Pinpoint the cell where the given text exists, returning its (X, Y) midpoint coordinate. 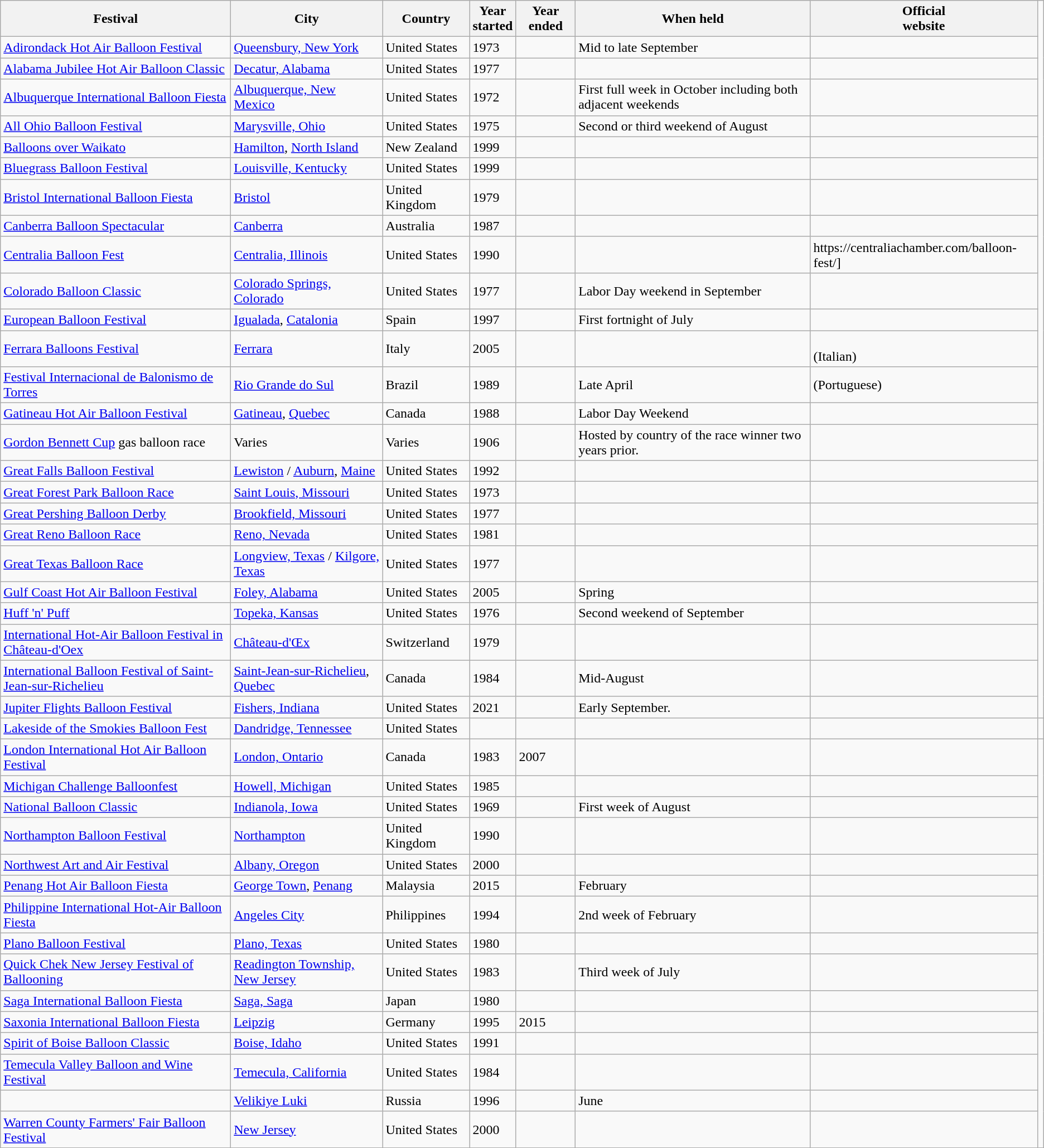
New Jersey (307, 1130)
2021 (493, 707)
Gatineau Hot Air Balloon Festival (116, 414)
1995 (493, 1022)
1992 (493, 471)
1969 (493, 807)
Festival (116, 19)
1906 (493, 443)
1988 (493, 414)
Spain (426, 319)
Dandridge, Tennessee (307, 728)
Great Texas Balloon Race (116, 563)
George Town, Penang (307, 886)
Colorado Balloon Classic (116, 291)
When held (693, 19)
Festival Internacional de Balonismo de Torres (116, 385)
Late April (693, 385)
1975 (493, 126)
Rio Grande do Sul (307, 385)
Great Reno Balloon Race (116, 535)
Spirit of Boise Balloon Classic (116, 1043)
1981 (493, 535)
Early September. (693, 707)
Bristol (307, 197)
Temecula Valley Balloon and Wine Festival (116, 1072)
Philippines (426, 914)
Albany, Oregon (307, 865)
2nd week of February (693, 914)
National Balloon Classic (116, 807)
Michigan Challenge Balloonfest (116, 786)
Third week of July (693, 972)
London, Ontario (307, 757)
Readington Township, New Jersey (307, 972)
Canberra (307, 226)
Topeka, Kansas (307, 613)
Brazil (426, 385)
Brookfield, Missouri (307, 514)
Leipzig (307, 1022)
Russia (426, 1101)
Colorado Springs, Colorado (307, 291)
Penang Hot Air Balloon Fiesta (116, 886)
Queensbury, New York (307, 47)
Huff 'n' Puff (116, 613)
Saga International Balloon Fiesta (116, 1001)
Japan (426, 1001)
First full week in October including both adjacent weekends (693, 97)
1997 (493, 319)
Great Falls Balloon Festival (116, 471)
Alabama Jubilee Hot Air Balloon Classic (116, 69)
June (693, 1101)
1985 (493, 786)
Longview, Texas / Kilgore, Texas (307, 563)
1994 (493, 914)
Country (426, 19)
Lakeside of the Smokies Balloon Fest (116, 728)
Howell, Michigan (307, 786)
2007 (545, 757)
Great Pershing Balloon Derby (116, 514)
Fishers, Indiana (307, 707)
Canberra Balloon Spectacular (116, 226)
New Zealand (426, 147)
Saint Louis, Missouri (307, 492)
Bluegrass Balloon Festival (116, 168)
Northampton Balloon Festival (116, 836)
Bristol International Balloon Fiesta (116, 197)
Boise, Idaho (307, 1043)
City (307, 19)
Second or third weekend of August (693, 126)
Gordon Bennett Cup gas balloon race (116, 443)
1987 (493, 226)
Lewiston / Auburn, Maine (307, 471)
February (693, 886)
1972 (493, 97)
First fortnight of July (693, 319)
International Balloon Festival of Saint-Jean-sur-Richelieu (116, 678)
(Italian) (924, 348)
Centralia Balloon Fest (116, 254)
(Portuguese) (924, 385)
Velikiye Luki (307, 1101)
European Balloon Festival (116, 319)
Temecula, California (307, 1072)
Plano, Texas (307, 943)
Marysville, Ohio (307, 126)
Germany (426, 1022)
Italy (426, 348)
Warren County Farmers' Fair Balloon Festival (116, 1130)
Malaysia (426, 886)
Igualada, Catalonia (307, 319)
Albuquerque International Balloon Fiesta (116, 97)
Foley, Alabama (307, 592)
First week of August (693, 807)
Château-d'Œx (307, 642)
Mid to late September (693, 47)
Year ended (545, 19)
Northwest Art and Air Festival (116, 865)
Saint-Jean-sur-Richelieu, Quebec (307, 678)
Great Forest Park Balloon Race (116, 492)
https://centraliachamber.com/balloon-fest/] (924, 254)
Plano Balloon Festival (116, 943)
Hamilton, North Island (307, 147)
1976 (493, 613)
Second weekend of September (693, 613)
Quick Chek New Jersey Festival of Ballooning (116, 972)
Ferrara (307, 348)
Philippine International Hot-Air Balloon Fiesta (116, 914)
Labor Day weekend in September (693, 291)
Balloons over Waikato (116, 147)
1991 (493, 1043)
Jupiter Flights Balloon Festival (116, 707)
Gulf Coast Hot Air Balloon Festival (116, 592)
Official website (924, 19)
All Ohio Balloon Festival (116, 126)
Australia (426, 226)
Louisville, Kentucky (307, 168)
Spring (693, 592)
Hosted by country of the race winner two years prior. (693, 443)
Gatineau, Quebec (307, 414)
Switzerland (426, 642)
Indianola, Iowa (307, 807)
Labor Day Weekend (693, 414)
London International Hot Air Balloon Festival (116, 757)
1989 (493, 385)
International Hot-Air Balloon Festival in Château-d'Oex (116, 642)
Adirondack Hot Air Balloon Festival (116, 47)
Albuquerque, New Mexico (307, 97)
Saxonia International Balloon Fiesta (116, 1022)
Angeles City (307, 914)
Centralia, Illinois (307, 254)
Saga, Saga (307, 1001)
Year started (493, 19)
Northampton (307, 836)
Reno, Nevada (307, 535)
Decatur, Alabama (307, 69)
Mid-August (693, 678)
Ferrara Balloons Festival (116, 348)
1996 (493, 1101)
